Capture the cell that displays the provided text and extract its [x, y] central coordinate. 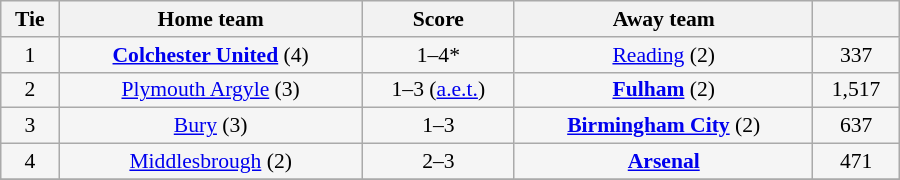
1 [30, 55]
1,517 [856, 90]
337 [856, 55]
Bury (3) [210, 126]
4 [30, 162]
3 [30, 126]
Tie [30, 19]
Reading (2) [663, 55]
637 [856, 126]
Away team [663, 19]
2 [30, 90]
1–4* [438, 55]
Plymouth Argyle (3) [210, 90]
471 [856, 162]
1–3 [438, 126]
Home team [210, 19]
Colchester United (4) [210, 55]
2–3 [438, 162]
Fulham (2) [663, 90]
Score [438, 19]
Middlesbrough (2) [210, 162]
1–3 (a.e.t.) [438, 90]
Birmingham City (2) [663, 126]
Arsenal [663, 162]
